Find where the given text appears and provide that cell's center as (X, Y) coordinate. 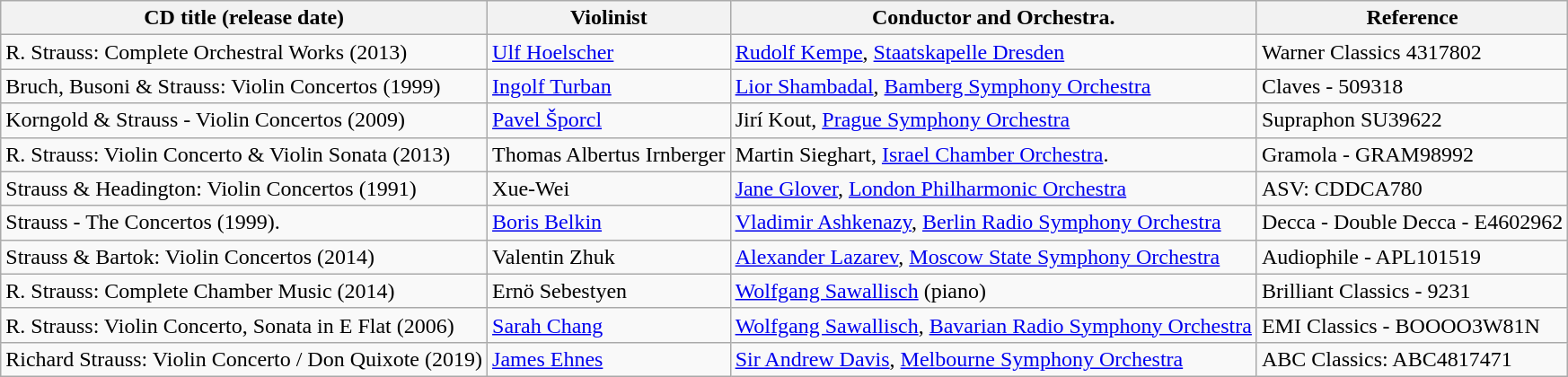
CD title (release date) (244, 18)
Alexander Lazarev, Moscow State Symphony Orchestra (993, 257)
Violinist (609, 18)
Supraphon SU39622 (1412, 120)
Reference (1412, 18)
Jane Glover, London Philharmonic Orchestra (993, 188)
Gramola - GRAM98992 (1412, 154)
Richard Strauss: Violin Concerto / Don Quixote (2019) (244, 359)
Audiophile - APL101519 (1412, 257)
EMI Classics - BOOOO3W81N (1412, 325)
ASV: CDDCA780 (1412, 188)
Wolfgang Sawallisch (piano) (993, 291)
Lior Shambadal, Bamberg Symphony Orchestra (993, 86)
Thomas Albertus Irnberger (609, 154)
R. Strauss: Complete Orchestral Works (2013) (244, 52)
ABC Classics: ABC4817471 (1412, 359)
R. Strauss: Violin Concerto & Violin Sonata (2013) (244, 154)
Sarah Chang (609, 325)
Xue-Wei (609, 188)
James Ehnes (609, 359)
Bruch, Busoni & Strauss: Violin Concertos (1999) (244, 86)
Conductor and Orchestra. (993, 18)
Rudolf Kempe, Staatskapelle Dresden (993, 52)
Vladimir Ashkenazy, Berlin Radio Symphony Orchestra (993, 223)
Strauss & Bartok: Violin Concertos (2014) (244, 257)
Warner Classics 4317802 (1412, 52)
Sir Andrew Davis, Melbourne Symphony Orchestra (993, 359)
Ingolf Turban (609, 86)
Wolfgang Sawallisch, Bavarian Radio Symphony Orchestra (993, 325)
Claves - 509318 (1412, 86)
R. Strauss: Violin Concerto, Sonata in E Flat (2006) (244, 325)
Valentin Zhuk (609, 257)
Brilliant Classics - 9231 (1412, 291)
Boris Belkin (609, 223)
Strauss & Headington: Violin Concertos (1991) (244, 188)
Martin Sieghart, Israel Chamber Orchestra. (993, 154)
Pavel Šporcl (609, 120)
Strauss - The Concertos (1999). (244, 223)
Korngold & Strauss - Violin Concertos (2009) (244, 120)
Jirí Kout, Prague Symphony Orchestra (993, 120)
Ernö Sebestyen (609, 291)
Ulf Hoelscher (609, 52)
Decca - Double Decca - E4602962 (1412, 223)
R. Strauss: Complete Chamber Music (2014) (244, 291)
